Detect which cell encompasses the target text, then output its (X, Y) center coordinate. 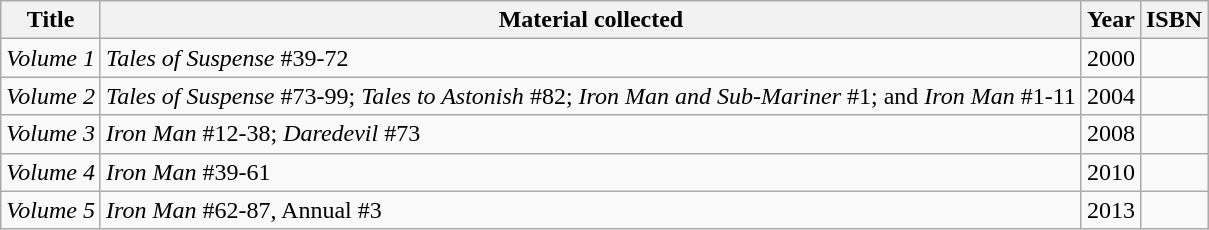
2010 (1110, 172)
Tales of Suspense #39-72 (590, 58)
Material collected (590, 20)
Volume 1 (51, 58)
ISBN (1174, 20)
Tales of Suspense #73-99; Tales to Astonish #82; Iron Man and Sub-Mariner #1; and Iron Man #1-11 (590, 96)
2008 (1110, 134)
Volume 5 (51, 210)
Volume 2 (51, 96)
Year (1110, 20)
Iron Man #12-38; Daredevil #73 (590, 134)
Title (51, 20)
Iron Man #62-87, Annual #3 (590, 210)
Iron Man #39-61 (590, 172)
2013 (1110, 210)
Volume 4 (51, 172)
2004 (1110, 96)
Volume 3 (51, 134)
2000 (1110, 58)
